Detect which cell encompasses the target text, then output its [x, y] center coordinate. 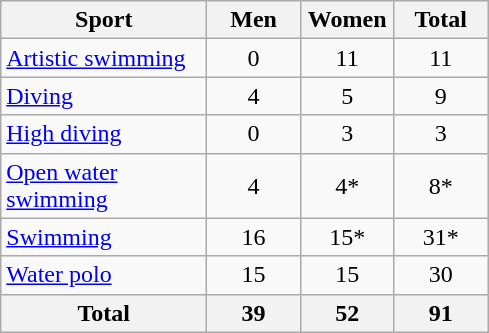
Sport [104, 20]
16 [254, 237]
9 [441, 96]
5 [347, 96]
15* [347, 237]
52 [347, 313]
30 [441, 275]
Swimming [104, 237]
Water polo [104, 275]
Diving [104, 96]
91 [441, 313]
8* [441, 186]
Open water swimming [104, 186]
4* [347, 186]
High diving [104, 134]
39 [254, 313]
31* [441, 237]
Women [347, 20]
Men [254, 20]
Artistic swimming [104, 58]
